Scan for the cell matching the given text and deliver its (X, Y) coordinate at center. 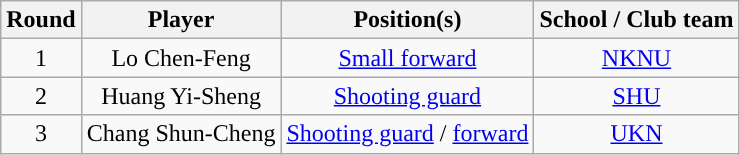
Chang Shun-Cheng (181, 134)
NKNU (636, 58)
Shooting guard / forward (408, 134)
Small forward (408, 58)
1 (41, 58)
3 (41, 134)
Round (41, 20)
2 (41, 96)
Lo Chen-Feng (181, 58)
Position(s) (408, 20)
SHU (636, 96)
Shooting guard (408, 96)
UKN (636, 134)
Player (181, 20)
School / Club team (636, 20)
Huang Yi-Sheng (181, 96)
